Identify which cell holds the provided text, then report its [x, y] central coordinate. 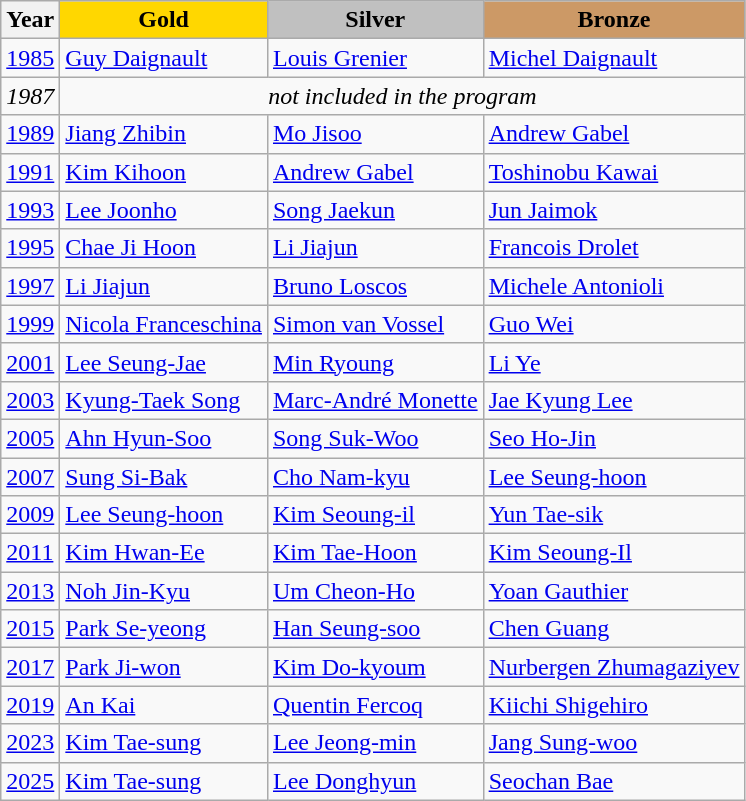
Kiichi Shigehiro [614, 705]
Mo Jisoo [375, 134]
Lee Joonho [164, 210]
Park Se-yeong [164, 629]
Um Cheon-Ho [375, 591]
2007 [30, 477]
Seo Ho-Jin [614, 438]
Guy Daignault [164, 58]
Bruno Loscos [375, 286]
Marc-André Monette [375, 400]
Francois Drolet [614, 248]
Jiang Zhibin [164, 134]
2009 [30, 515]
Louis Grenier [375, 58]
Sung Si-Bak [164, 477]
Michel Daignault [614, 58]
1987 [30, 96]
Kim Do-kyoum [375, 667]
not included in the program [402, 96]
1993 [30, 210]
1991 [30, 172]
Jae Kyung Lee [614, 400]
Min Ryoung [375, 362]
Jun Jaimok [614, 210]
Gold [164, 20]
2017 [30, 667]
2013 [30, 591]
1989 [30, 134]
Guo Wei [614, 324]
Han Seung-soo [375, 629]
1985 [30, 58]
Chae Ji Hoon [164, 248]
Song Jaekun [375, 210]
Kim Tae-Hoon [375, 553]
Yun Tae-sik [614, 515]
Year [30, 20]
Li Ye [614, 362]
Song Suk-Woo [375, 438]
Park Ji-won [164, 667]
Jang Sung-woo [614, 743]
2001 [30, 362]
Kim Seoung-il [375, 515]
2005 [30, 438]
Kim Hwan-Ee [164, 553]
Bronze [614, 20]
2019 [30, 705]
Chen Guang [614, 629]
2011 [30, 553]
Silver [375, 20]
Kyung-Taek Song [164, 400]
Lee Jeong-min [375, 743]
2015 [30, 629]
Nicola Franceschina [164, 324]
Lee Donghyun [375, 781]
Michele Antonioli [614, 286]
2025 [30, 781]
Kim Seoung-Il [614, 553]
Simon van Vossel [375, 324]
Noh Jin-Kyu [164, 591]
Lee Seung-Jae [164, 362]
Seochan Bae [614, 781]
Quentin Fercoq [375, 705]
1995 [30, 248]
1999 [30, 324]
2023 [30, 743]
Nurbergen Zhumagaziyev [614, 667]
Yoan Gauthier [614, 591]
Ahn Hyun-Soo [164, 438]
Kim Kihoon [164, 172]
1997 [30, 286]
Toshinobu Kawai [614, 172]
Cho Nam-kyu [375, 477]
An Kai [164, 705]
2003 [30, 400]
